Search for the cell housing the specified text and yield its (x, y) center coordinate. 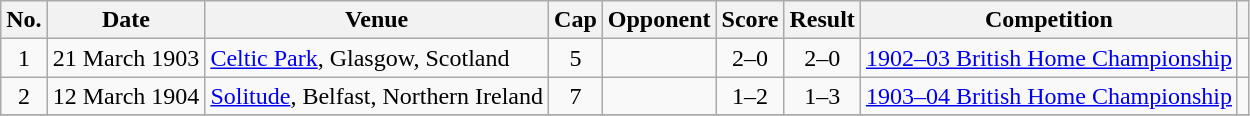
Solitude, Belfast, Northern Ireland (377, 96)
1903–04 British Home Championship (1048, 96)
12 March 1904 (126, 96)
1 (24, 58)
1–2 (750, 96)
7 (576, 96)
5 (576, 58)
1902–03 British Home Championship (1048, 58)
Result (822, 20)
Celtic Park, Glasgow, Scotland (377, 58)
21 March 1903 (126, 58)
Competition (1048, 20)
Opponent (659, 20)
Venue (377, 20)
No. (24, 20)
1–3 (822, 96)
Cap (576, 20)
Date (126, 20)
Score (750, 20)
2 (24, 96)
